Scan for the cell matching the given text and deliver its (X, Y) coordinate at center. 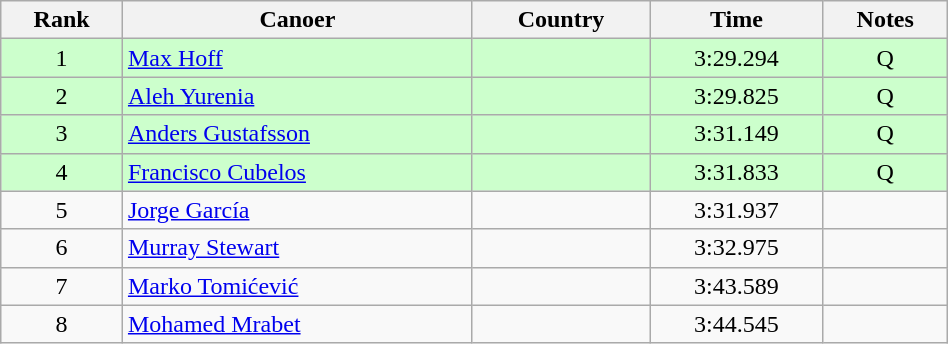
Jorge García (297, 210)
Marko Tomićević (297, 286)
3:29.825 (737, 96)
8 (62, 324)
Murray Stewart (297, 248)
Aleh Yurenia (297, 96)
4 (62, 172)
3:31.937 (737, 210)
3:32.975 (737, 248)
Notes (885, 20)
3:29.294 (737, 58)
Country (560, 20)
7 (62, 286)
Anders Gustafsson (297, 134)
2 (62, 96)
3 (62, 134)
Canoer (297, 20)
Mohamed Mrabet (297, 324)
3:31.833 (737, 172)
Francisco Cubelos (297, 172)
Time (737, 20)
Max Hoff (297, 58)
5 (62, 210)
3:43.589 (737, 286)
6 (62, 248)
3:44.545 (737, 324)
3:31.149 (737, 134)
Rank (62, 20)
1 (62, 58)
